Extract the (x, y) coordinate from the center of the cell holding the provided text.  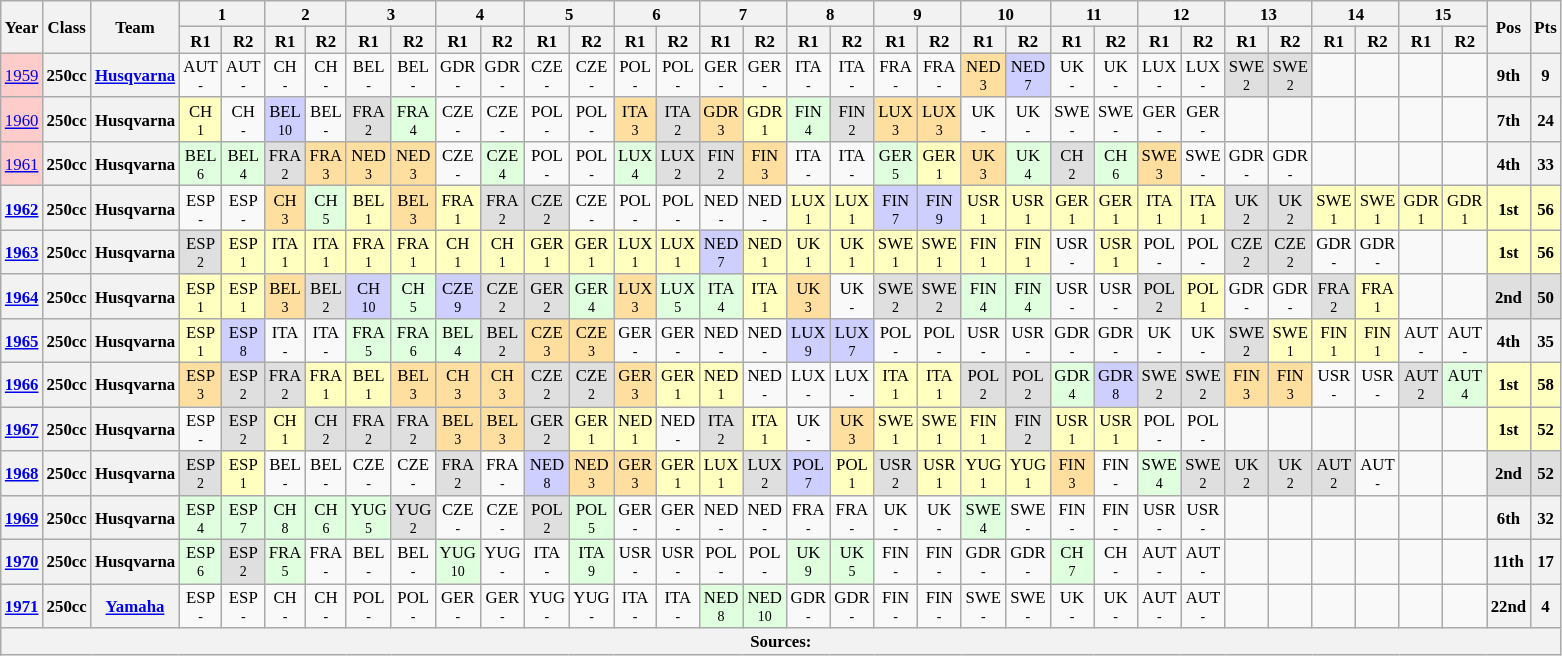
GDR8 (1116, 385)
6 (656, 14)
1963 (22, 252)
1964 (22, 296)
50 (1546, 296)
1960 (22, 120)
CH8 (286, 517)
ITA9 (592, 562)
FRA4 (414, 120)
1959 (22, 75)
12 (1180, 14)
FRA3 (326, 164)
1967 (22, 429)
Class (67, 27)
YUG5 (368, 517)
UK4 (1028, 164)
CZE9 (458, 296)
YUG10 (458, 562)
ESP6 (200, 562)
1968 (22, 473)
17 (1546, 562)
1969 (22, 517)
6th (1509, 517)
POL5 (592, 517)
7 (742, 14)
1966 (22, 385)
11th (1509, 562)
USR2 (896, 473)
33 (1546, 164)
UK5 (852, 562)
1 (222, 14)
ESP3 (200, 385)
1965 (22, 341)
13 (1268, 14)
CH7 (1072, 562)
ESP8 (244, 341)
32 (1546, 517)
FIN7 (896, 208)
AUT4 (1465, 385)
BEL10 (286, 120)
SWE3 (1159, 164)
YUG2 (414, 517)
3 (390, 14)
ITA4 (721, 296)
Team (135, 27)
Pos (1509, 27)
11 (1094, 14)
BEL6 (200, 164)
1970 (22, 562)
CH10 (368, 296)
1962 (22, 208)
LUX9 (808, 341)
ITA3 (636, 120)
5 (570, 14)
ESP4 (200, 517)
LUX4 (636, 164)
Yamaha (135, 606)
UK9 (808, 562)
LUX7 (852, 341)
22nd (1509, 606)
1971 (22, 606)
GER4 (592, 296)
35 (1546, 341)
FRA6 (414, 341)
NED10 (765, 606)
GDR3 (721, 120)
14 (1356, 14)
8 (830, 14)
FIN9 (939, 208)
Sources: (781, 641)
9th (1509, 75)
1961 (22, 164)
10 (1006, 14)
7th (1509, 120)
15 (1442, 14)
CZE4 (502, 164)
58 (1546, 385)
2 (306, 14)
GDR4 (1072, 385)
POL7 (808, 473)
GER5 (896, 164)
24 (1546, 120)
LUX5 (678, 296)
Pts (1546, 27)
ESP7 (244, 517)
Year (22, 27)
